Capture the cell that displays the provided text and extract its (x, y) central coordinate. 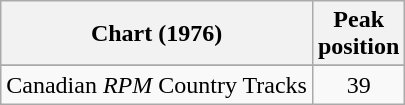
39 (358, 85)
Peakposition (358, 34)
Canadian RPM Country Tracks (157, 85)
Chart (1976) (157, 34)
